Detect which cell encompasses the target text, then output its (X, Y) center coordinate. 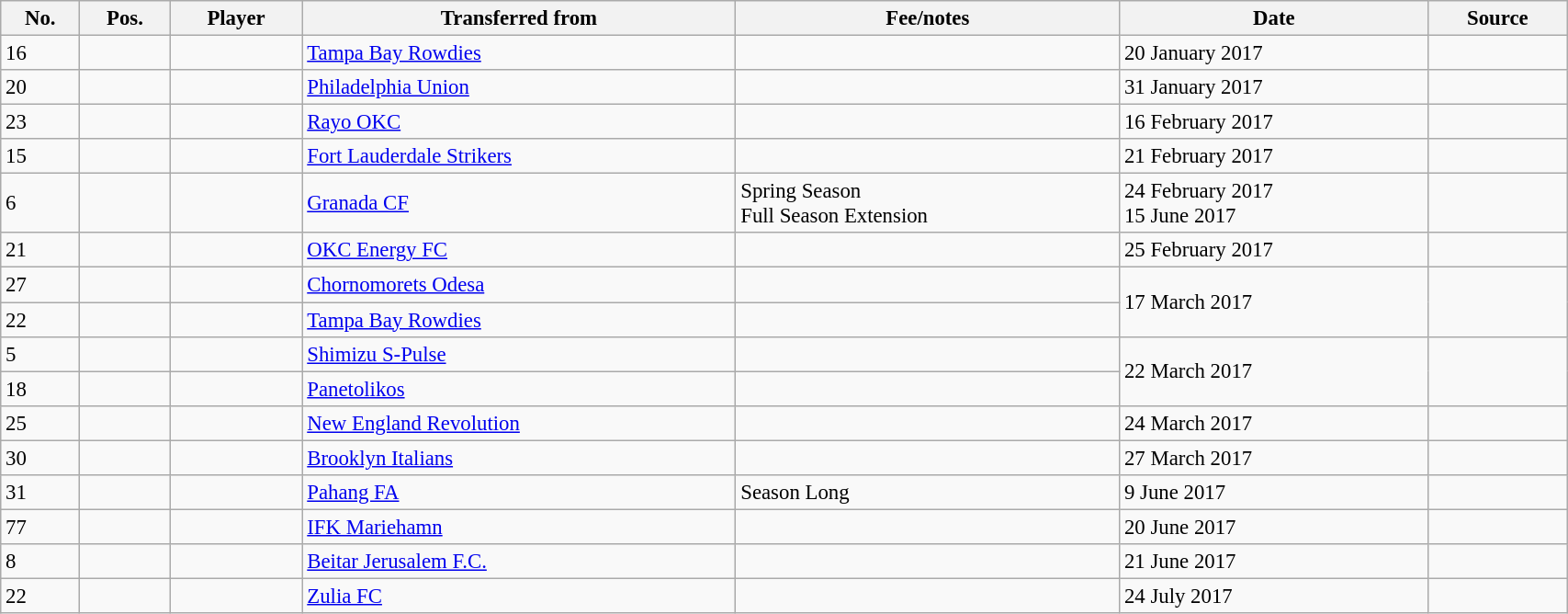
Panetolikos (519, 389)
Chornomorets Odesa (519, 285)
Brooklyn Italians (519, 458)
Date (1274, 18)
Pos. (125, 18)
21 February 2017 (1274, 156)
21 (40, 251)
Pahang FA (519, 493)
20 June 2017 (1274, 527)
Shimizu S-Pulse (519, 354)
20 (40, 87)
Rayo OKC (519, 122)
17 March 2017 (1274, 301)
31 January 2017 (1274, 87)
31 (40, 493)
8 (40, 562)
20 January 2017 (1274, 53)
18 (40, 389)
Philadelphia Union (519, 87)
30 (40, 458)
24 July 2017 (1274, 596)
Source (1497, 18)
15 (40, 156)
27 March 2017 (1274, 458)
22 March 2017 (1274, 371)
23 (40, 122)
Transferred from (519, 18)
Beitar Jerusalem F.C. (519, 562)
25 February 2017 (1274, 251)
IFK Mariehamn (519, 527)
5 (40, 354)
21 June 2017 (1274, 562)
Spring Season Full Season Extension (928, 204)
6 (40, 204)
Season Long (928, 493)
24 March 2017 (1274, 423)
16 February 2017 (1274, 122)
24 February 2017 15 June 2017 (1274, 204)
27 (40, 285)
New England Revolution (519, 423)
77 (40, 527)
Zulia FC (519, 596)
16 (40, 53)
Player (236, 18)
OKC Energy FC (519, 251)
No. (40, 18)
Fort Lauderdale Strikers (519, 156)
Granada CF (519, 204)
25 (40, 423)
Fee/notes (928, 18)
9 June 2017 (1274, 493)
